Return the [x, y] coordinate for the center point of the cell that contains the specified text.  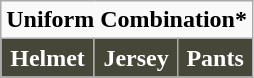
Uniform Combination* [127, 20]
Jersey [136, 58]
Helmet [48, 58]
Pants [216, 58]
